Return the (x, y) coordinate for the center point of the cell that contains the specified text.  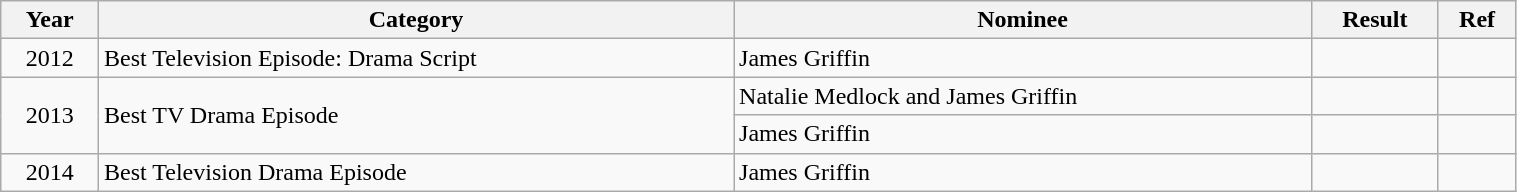
Ref (1477, 20)
Best TV Drama Episode (416, 115)
Year (50, 20)
Best Television Drama Episode (416, 172)
2012 (50, 58)
Best Television Episode: Drama Script (416, 58)
Result (1375, 20)
2013 (50, 115)
2014 (50, 172)
Natalie Medlock and James Griffin (1023, 96)
Category (416, 20)
Nominee (1023, 20)
